Find where the given text appears and provide that cell's center as (x, y) coordinate. 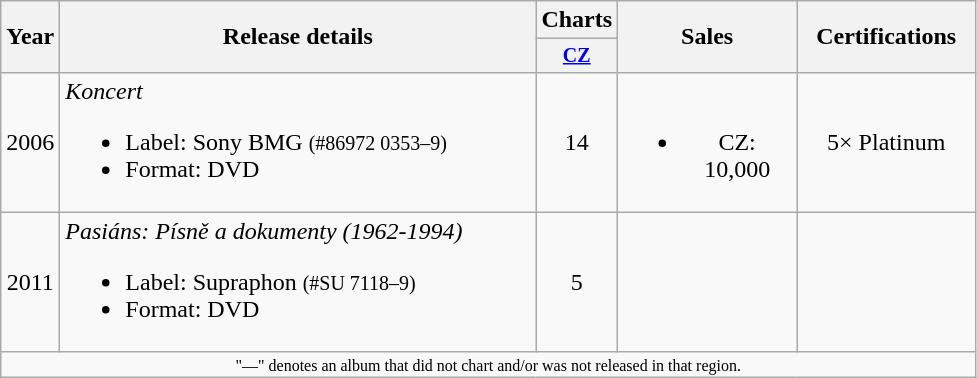
5 (577, 282)
Certifications (886, 37)
CZ (577, 56)
"—" denotes an album that did not chart and/or was not released in that region. (488, 364)
Pasiáns: Písně a dokumenty (1962-1994)Label: Supraphon (#SU 7118–9)Format: DVD (298, 282)
Year (30, 37)
2006 (30, 142)
Charts (577, 20)
CZ: 10,000 (708, 142)
2011 (30, 282)
Sales (708, 37)
14 (577, 142)
5× Platinum (886, 142)
Release details (298, 37)
KoncertLabel: Sony BMG (#86972 0353–9)Format: DVD (298, 142)
